Detect which cell encompasses the target text, then output its [X, Y] center coordinate. 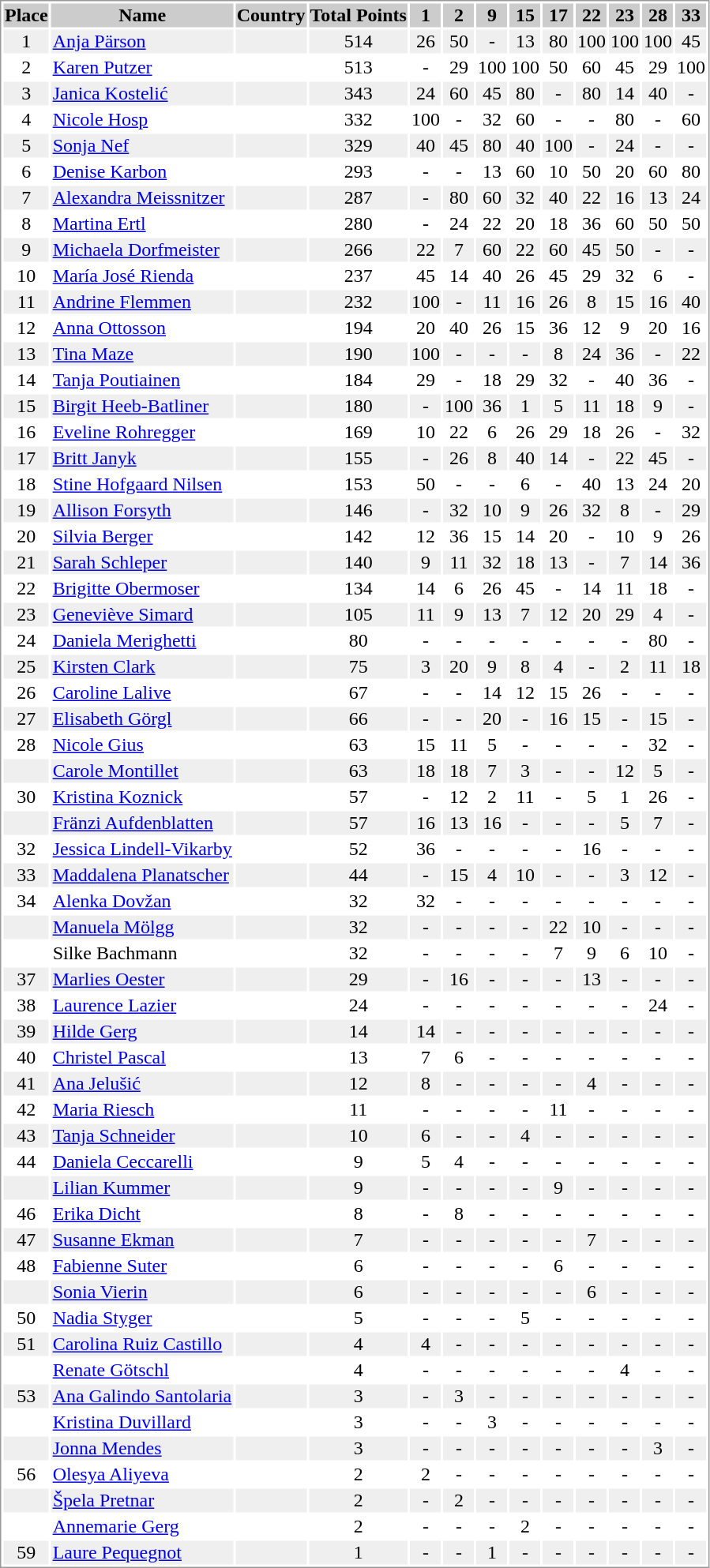
140 [359, 563]
Denise Karbon [142, 171]
Elisabeth Görgl [142, 719]
332 [359, 119]
46 [26, 1214]
Fabienne Suter [142, 1266]
Anna Ottosson [142, 328]
134 [359, 588]
Alenka Dovžan [142, 901]
Susanne Ekman [142, 1240]
Andrine Flemmen [142, 302]
Caroline Lalive [142, 692]
Janica Kostelić [142, 94]
37 [26, 980]
Michaela Dorfmeister [142, 250]
Karen Putzer [142, 67]
Lilian Kummer [142, 1188]
38 [26, 1005]
155 [359, 459]
41 [26, 1084]
Nadia Styger [142, 1318]
237 [359, 276]
Alexandra Meissnitzer [142, 198]
27 [26, 719]
56 [26, 1474]
287 [359, 198]
67 [359, 692]
39 [26, 1032]
47 [26, 1240]
Hilde Gerg [142, 1032]
Sonia Vierin [142, 1292]
66 [359, 719]
Olesya Aliyeva [142, 1474]
232 [359, 302]
Nicole Hosp [142, 119]
153 [359, 484]
343 [359, 94]
Tanja Schneider [142, 1136]
Total Points [359, 15]
Sonja Nef [142, 146]
Marlies Oester [142, 980]
75 [359, 667]
34 [26, 901]
María José Rienda [142, 276]
Daniela Merighetti [142, 640]
184 [359, 380]
Renate Götschl [142, 1370]
146 [359, 511]
25 [26, 667]
Stine Hofgaard Nilsen [142, 484]
Silvia Berger [142, 536]
Christel Pascal [142, 1057]
43 [26, 1136]
59 [26, 1553]
266 [359, 250]
51 [26, 1345]
Kristina Koznick [142, 797]
190 [359, 354]
Tanja Poutiainen [142, 380]
Martina Ertl [142, 223]
Sarah Schleper [142, 563]
Birgit Heeb-Batliner [142, 407]
Ana Jelušić [142, 1084]
42 [26, 1109]
Maria Riesch [142, 1109]
169 [359, 432]
Nicole Gius [142, 745]
142 [359, 536]
Brigitte Obermoser [142, 588]
Britt Janyk [142, 459]
Fränzi Aufdenblatten [142, 823]
21 [26, 563]
514 [359, 42]
Kristina Duvillard [142, 1422]
329 [359, 146]
Eveline Rohregger [142, 432]
Laure Pequegnot [142, 1553]
Daniela Ceccarelli [142, 1161]
280 [359, 223]
Anja Pärson [142, 42]
Kirsten Clark [142, 667]
Maddalena Planatscher [142, 876]
513 [359, 67]
Laurence Lazier [142, 1005]
180 [359, 407]
Erika Dicht [142, 1214]
48 [26, 1266]
Jonna Mendes [142, 1449]
Country [271, 15]
Annemarie Gerg [142, 1526]
19 [26, 511]
Silke Bachmann [142, 953]
Tina Maze [142, 354]
Carolina Ruiz Castillo [142, 1345]
Ana Galindo Santolaria [142, 1397]
Allison Forsyth [142, 511]
194 [359, 328]
Geneviève Simard [142, 615]
30 [26, 797]
Manuela Mölgg [142, 928]
Carole Montillet [142, 771]
293 [359, 171]
Name [142, 15]
52 [359, 849]
Jessica Lindell-Vikarby [142, 849]
Place [26, 15]
105 [359, 615]
Špela Pretnar [142, 1501]
53 [26, 1397]
